Capture the cell that displays the provided text and extract its (X, Y) central coordinate. 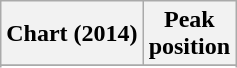
Chart (2014) (72, 34)
Peakposition (189, 34)
